Find where the given text appears and provide that cell's center as [X, Y] coordinate. 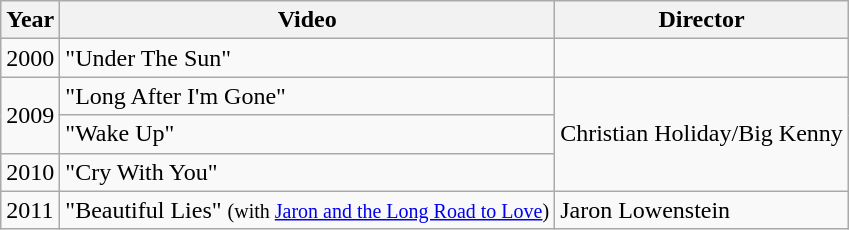
2011 [30, 210]
Jaron Lowenstein [702, 210]
"Wake Up" [308, 134]
2000 [30, 58]
"Cry With You" [308, 172]
Year [30, 20]
"Beautiful Lies" (with Jaron and the Long Road to Love) [308, 210]
2010 [30, 172]
Video [308, 20]
2009 [30, 115]
Director [702, 20]
Christian Holiday/Big Kenny [702, 134]
"Long After I'm Gone" [308, 96]
"Under The Sun" [308, 58]
